Find where the given text appears and provide that cell's center as (x, y) coordinate. 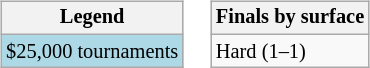
Hard (1–1) (290, 51)
$25,000 tournaments (92, 51)
Finals by surface (290, 18)
Legend (92, 18)
